From the cell containing the given text, extract its center point as (x, y) coordinate. 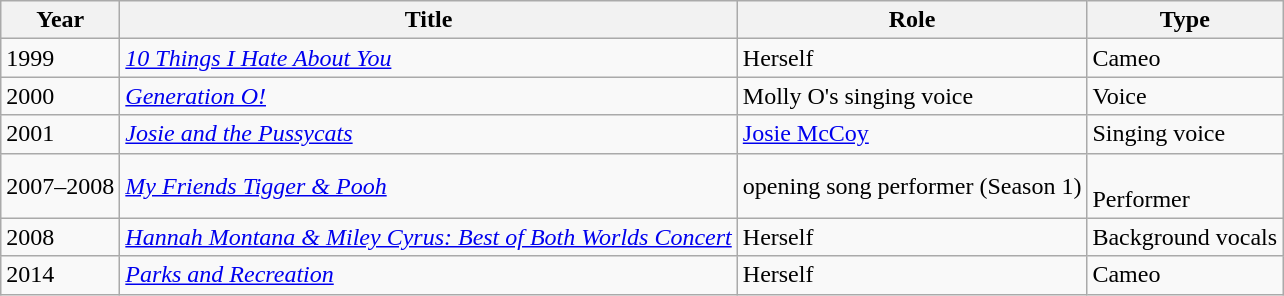
2000 (60, 96)
Performer (1185, 186)
Parks and Recreation (428, 275)
10 Things I Hate About You (428, 58)
Josie McCoy (912, 134)
Title (428, 20)
2008 (60, 237)
Voice (1185, 96)
2014 (60, 275)
Molly O's singing voice (912, 96)
Josie and the Pussycats (428, 134)
Year (60, 20)
Type (1185, 20)
My Friends Tigger & Pooh (428, 186)
Background vocals (1185, 237)
Singing voice (1185, 134)
Generation O! (428, 96)
2007–2008 (60, 186)
2001 (60, 134)
1999 (60, 58)
Hannah Montana & Miley Cyrus: Best of Both Worlds Concert (428, 237)
Role (912, 20)
opening song performer (Season 1) (912, 186)
